Return the (x, y) coordinate for the center point of the cell that contains the specified text.  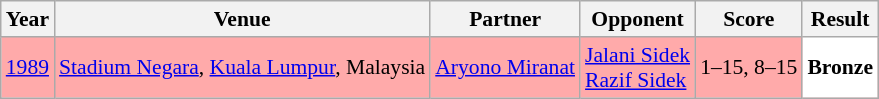
Aryono Miranat (505, 68)
Jalani Sidek Razif Sidek (638, 68)
1989 (28, 68)
1–15, 8–15 (748, 68)
Year (28, 19)
Stadium Negara, Kuala Lumpur, Malaysia (242, 68)
Partner (505, 19)
Opponent (638, 19)
Result (840, 19)
Score (748, 19)
Venue (242, 19)
Bronze (840, 68)
